Output the (x, y) coordinate of the center of the cell containing the given text.  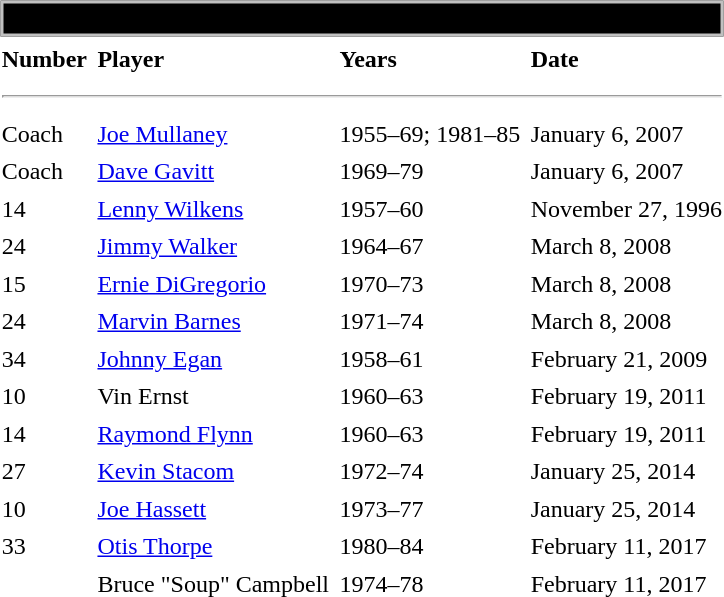
1971–74 (430, 321)
Date (626, 59)
"Friars Legends" (362, 18)
Marvin Barnes (214, 321)
Otis Thorpe (214, 547)
November 27, 1996 (626, 209)
1970–73 (430, 284)
1958–61 (430, 359)
Kevin Stacom (214, 471)
Ernie DiGregorio (214, 284)
Joe Mullaney (214, 134)
1969–79 (430, 171)
Lenny Wilkens (214, 209)
34 (44, 359)
1980–84 (430, 547)
Number (44, 59)
February 21, 2009 (626, 359)
Joe Hassett (214, 509)
Player (214, 59)
1964–67 (430, 247)
15 (44, 284)
Jimmy Walker (214, 247)
Dave Gavitt (214, 171)
Johnny Egan (214, 359)
Raymond Flynn (214, 434)
Years (430, 59)
1973–77 (430, 509)
February 11, 2017 (626, 547)
33 (44, 547)
1957–60 (430, 209)
1972–74 (430, 471)
Vin Ernst (214, 397)
1955–69; 1981–85 (430, 134)
27 (44, 471)
